Extract the [x, y] coordinate from the center of the cell holding the provided text.  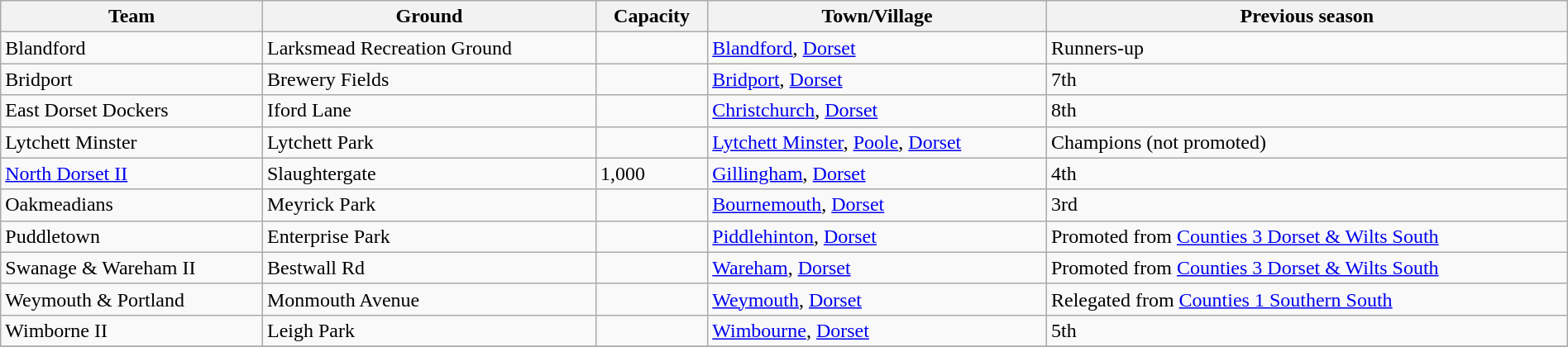
Bridport, Dorset [877, 79]
Blandford [132, 48]
Capacity [652, 17]
Brewery Fields [428, 79]
Puddletown [132, 236]
1,000 [652, 173]
Wimbourne, Dorset [877, 330]
Enterprise Park [428, 236]
Piddlehinton, Dorset [877, 236]
Leigh Park [428, 330]
7th [1307, 79]
Town/Village [877, 17]
Ground [428, 17]
8th [1307, 111]
Bestwall Rd [428, 268]
Weymouth & Portland [132, 299]
Meyrick Park [428, 205]
3rd [1307, 205]
Runners-up [1307, 48]
Lytchett Minster, Poole, Dorset [877, 142]
4th [1307, 173]
Wareham, Dorset [877, 268]
Blandford, Dorset [877, 48]
Slaughtergate [428, 173]
Weymouth, Dorset [877, 299]
5th [1307, 330]
East Dorset Dockers [132, 111]
Larksmead Recreation Ground [428, 48]
Champions (not promoted) [1307, 142]
Bournemouth, Dorset [877, 205]
Oakmeadians [132, 205]
Christchurch, Dorset [877, 111]
Team [132, 17]
Iford Lane [428, 111]
Previous season [1307, 17]
Swanage & Wareham II [132, 268]
Lytchett Minster [132, 142]
Monmouth Avenue [428, 299]
Wimborne II [132, 330]
Gillingham, Dorset [877, 173]
Lytchett Park [428, 142]
Bridport [132, 79]
North Dorset II [132, 173]
Relegated from Counties 1 Southern South [1307, 299]
